Return (x, y) of the center of cell containing provided text 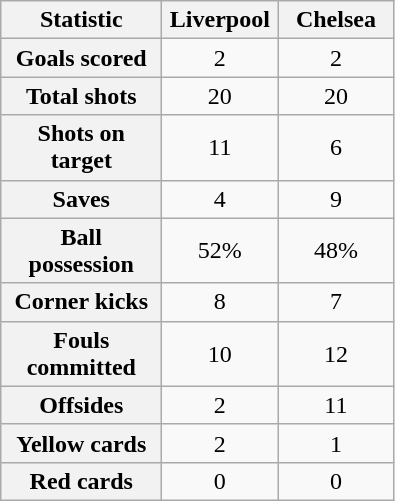
6 (336, 148)
Red cards (82, 481)
Fouls committed (82, 354)
Statistic (82, 20)
Goals scored (82, 58)
1 (336, 443)
Offsides (82, 405)
9 (336, 199)
Liverpool (220, 20)
Corner kicks (82, 302)
7 (336, 302)
Ball possession (82, 250)
52% (220, 250)
8 (220, 302)
Shots on target (82, 148)
Yellow cards (82, 443)
Saves (82, 199)
4 (220, 199)
Total shots (82, 96)
Chelsea (336, 20)
48% (336, 250)
10 (220, 354)
12 (336, 354)
